Scan for the cell matching the given text and deliver its (X, Y) coordinate at center. 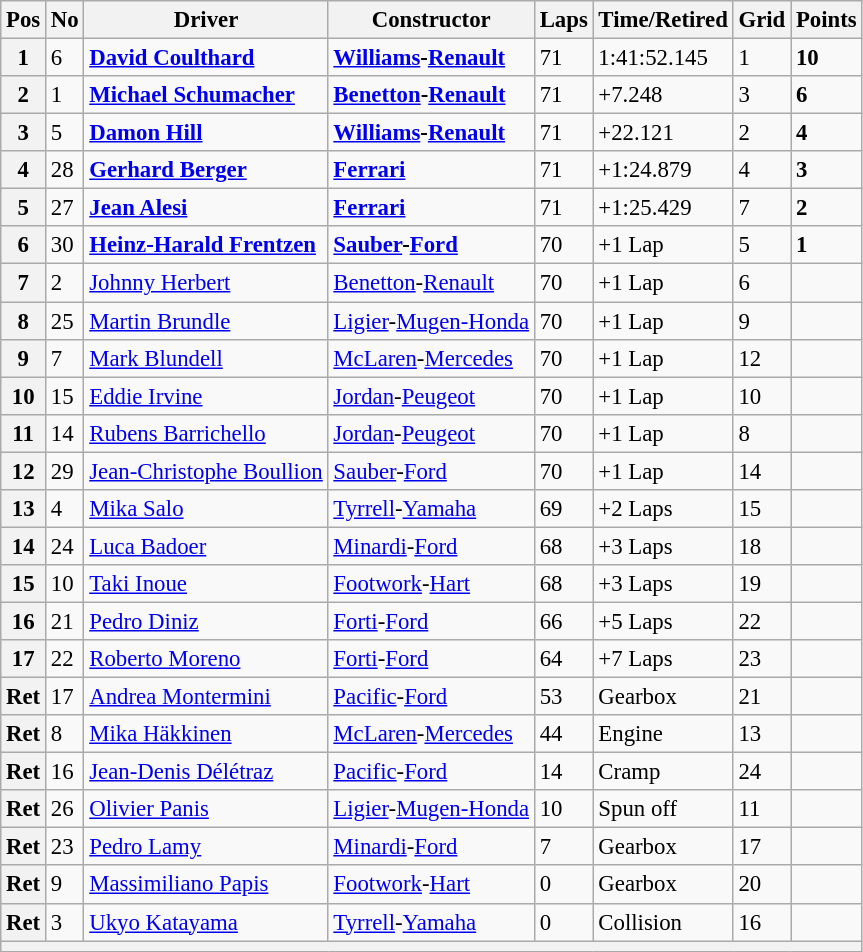
Jean-Denis Délétraz (206, 772)
53 (564, 697)
Pedro Lamy (206, 847)
Massimiliano Papis (206, 885)
Johnny Herbert (206, 283)
David Coulthard (206, 58)
Driver (206, 20)
Pedro Diniz (206, 621)
28 (65, 170)
+1:25.429 (663, 208)
Luca Badoer (206, 546)
Constructor (431, 20)
+22.121 (663, 133)
29 (65, 471)
27 (65, 208)
Jean Alesi (206, 208)
Heinz-Harald Frentzen (206, 245)
30 (65, 245)
Roberto Moreno (206, 659)
44 (564, 734)
Taki Inoue (206, 584)
Damon Hill (206, 133)
Cramp (663, 772)
Time/Retired (663, 20)
20 (762, 885)
Engine (663, 734)
Eddie Irvine (206, 396)
26 (65, 809)
Gerhard Berger (206, 170)
18 (762, 546)
Michael Schumacher (206, 95)
+1:24.879 (663, 170)
Jean-Christophe Boullion (206, 471)
+7.248 (663, 95)
+5 Laps (663, 621)
+7 Laps (663, 659)
19 (762, 584)
Rubens Barrichello (206, 433)
Laps (564, 20)
Grid (762, 20)
Mika Salo (206, 509)
Collision (663, 922)
25 (65, 321)
No (65, 20)
+2 Laps (663, 509)
Andrea Montermini (206, 697)
Ukyo Katayama (206, 922)
Spun off (663, 809)
Points (826, 20)
69 (564, 509)
Martin Brundle (206, 321)
66 (564, 621)
1:41:52.145 (663, 58)
Olivier Panis (206, 809)
Mika Häkkinen (206, 734)
Pos (24, 20)
Mark Blundell (206, 358)
64 (564, 659)
